For the text-containing cell, return its midpoint in (x, y) coordinate format. 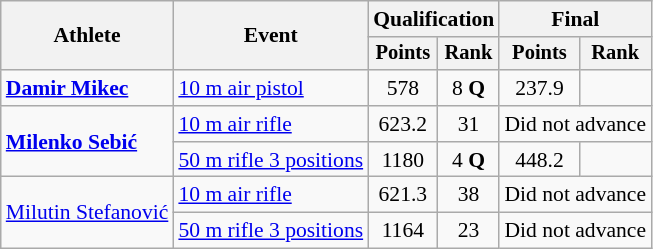
237.9 (539, 88)
578 (402, 88)
31 (468, 124)
1164 (402, 231)
1180 (402, 160)
Milutin Stefanović (88, 212)
8 Q (468, 88)
623.2 (402, 124)
Damir Mikec (88, 88)
Athlete (88, 36)
10 m air pistol (270, 88)
38 (468, 195)
621.3 (402, 195)
448.2 (539, 160)
23 (468, 231)
Qualification (434, 19)
4 Q (468, 160)
Event (270, 36)
Milenko Sebić (88, 142)
Final (575, 19)
